Pinpoint the cell where the given text exists, returning its [x, y] midpoint coordinate. 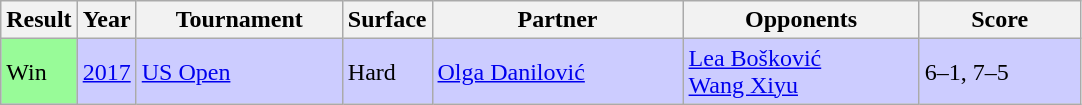
Surface [387, 20]
Opponents [801, 20]
Score [1000, 20]
Result [39, 20]
Hard [387, 72]
Lea Bošković Wang Xiyu [801, 72]
Year [106, 20]
Partner [558, 20]
Tournament [239, 20]
2017 [106, 72]
6–1, 7–5 [1000, 72]
Olga Danilović [558, 72]
US Open [239, 72]
Win [39, 72]
